Extract the (X, Y) coordinate from the center of the cell holding the provided text.  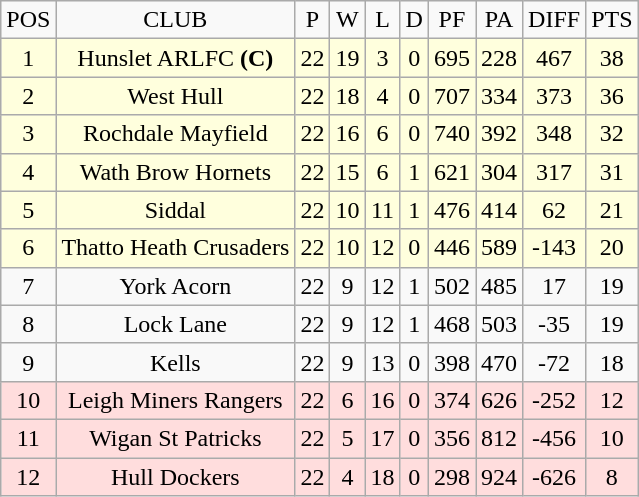
2 (28, 96)
32 (612, 134)
Rochdale Mayfield (176, 134)
West Hull (176, 96)
7 (28, 286)
Hunslet ARLFC (C) (176, 58)
-72 (554, 362)
CLUB (176, 20)
Siddal (176, 210)
589 (500, 248)
304 (500, 172)
62 (554, 210)
740 (452, 134)
317 (554, 172)
373 (554, 96)
Thatto Heath Crusaders (176, 248)
334 (500, 96)
414 (500, 210)
485 (500, 286)
228 (500, 58)
PF (452, 20)
Kells (176, 362)
-252 (554, 400)
695 (452, 58)
446 (452, 248)
DIFF (554, 20)
L (382, 20)
PTS (612, 20)
W (348, 20)
476 (452, 210)
York Acorn (176, 286)
POS (28, 20)
-626 (554, 477)
21 (612, 210)
-143 (554, 248)
Wath Brow Hornets (176, 172)
398 (452, 362)
Leigh Miners Rangers (176, 400)
P (312, 20)
924 (500, 477)
374 (452, 400)
812 (500, 438)
Wigan St Patricks (176, 438)
38 (612, 58)
Lock Lane (176, 324)
20 (612, 248)
467 (554, 58)
626 (500, 400)
D (414, 20)
356 (452, 438)
13 (382, 362)
-35 (554, 324)
36 (612, 96)
-456 (554, 438)
392 (500, 134)
Hull Dockers (176, 477)
503 (500, 324)
470 (500, 362)
PA (500, 20)
707 (452, 96)
621 (452, 172)
15 (348, 172)
348 (554, 134)
468 (452, 324)
298 (452, 477)
31 (612, 172)
502 (452, 286)
